Output the [X, Y] coordinate of the center of the cell containing the given text.  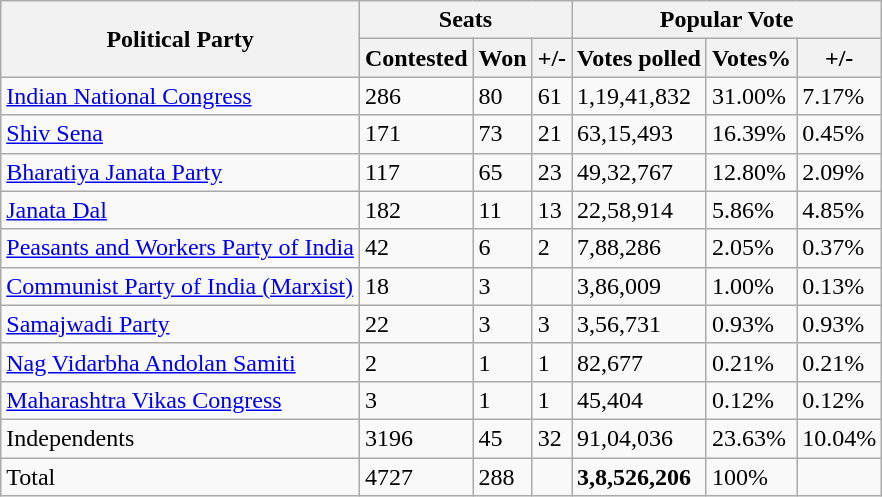
80 [502, 96]
Maharashtra Vikas Congress [180, 400]
2.05% [751, 248]
21 [552, 134]
Total [180, 477]
7,88,286 [640, 248]
Seats [465, 20]
0.37% [840, 248]
31.00% [751, 96]
91,04,036 [640, 438]
32 [552, 438]
18 [416, 286]
182 [416, 210]
Votes polled [640, 58]
0.45% [840, 134]
0.13% [840, 286]
Peasants and Workers Party of India [180, 248]
Contested [416, 58]
Independents [180, 438]
3,86,009 [640, 286]
42 [416, 248]
61 [552, 96]
117 [416, 172]
Janata Dal [180, 210]
100% [751, 477]
45 [502, 438]
7.17% [840, 96]
45,404 [640, 400]
Shiv Sena [180, 134]
22,58,914 [640, 210]
Won [502, 58]
Votes% [751, 58]
Political Party [180, 39]
Indian National Congress [180, 96]
288 [502, 477]
65 [502, 172]
171 [416, 134]
23 [552, 172]
49,32,767 [640, 172]
6 [502, 248]
13 [552, 210]
23.63% [751, 438]
4.85% [840, 210]
Popular Vote [727, 20]
Samajwadi Party [180, 324]
Bharatiya Janata Party [180, 172]
4727 [416, 477]
3,56,731 [640, 324]
1.00% [751, 286]
1,19,41,832 [640, 96]
Nag Vidarbha Andolan Samiti [180, 362]
73 [502, 134]
2.09% [840, 172]
63,15,493 [640, 134]
82,677 [640, 362]
286 [416, 96]
3196 [416, 438]
16.39% [751, 134]
11 [502, 210]
10.04% [840, 438]
3,8,526,206 [640, 477]
22 [416, 324]
Communist Party of India (Marxist) [180, 286]
12.80% [751, 172]
5.86% [751, 210]
